Find where the given text appears and provide that cell's center as (X, Y) coordinate. 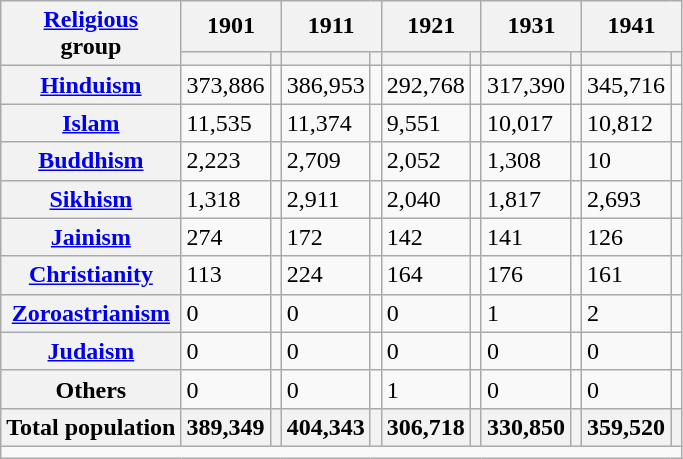
274 (226, 237)
126 (626, 237)
1941 (632, 26)
1911 (331, 26)
Christianity (91, 275)
11,535 (226, 123)
359,520 (626, 427)
1901 (231, 26)
141 (526, 237)
9,551 (426, 123)
1,318 (226, 199)
172 (326, 237)
404,343 (326, 427)
345,716 (626, 85)
Others (91, 389)
2 (626, 313)
Islam (91, 123)
Jainism (91, 237)
161 (626, 275)
2,052 (426, 161)
306,718 (426, 427)
2,223 (226, 161)
Hinduism (91, 85)
142 (426, 237)
1,308 (526, 161)
Sikhism (91, 199)
1921 (431, 26)
1,817 (526, 199)
164 (426, 275)
1931 (531, 26)
Religiousgroup (91, 34)
330,850 (526, 427)
2,693 (626, 199)
Zoroastrianism (91, 313)
Buddhism (91, 161)
389,349 (226, 427)
2,911 (326, 199)
10,812 (626, 123)
292,768 (426, 85)
Total population (91, 427)
373,886 (226, 85)
10 (626, 161)
317,390 (526, 85)
11,374 (326, 123)
2,709 (326, 161)
113 (226, 275)
224 (326, 275)
386,953 (326, 85)
176 (526, 275)
10,017 (526, 123)
2,040 (426, 199)
Judaism (91, 351)
